Search for the cell housing the specified text and yield its [x, y] center coordinate. 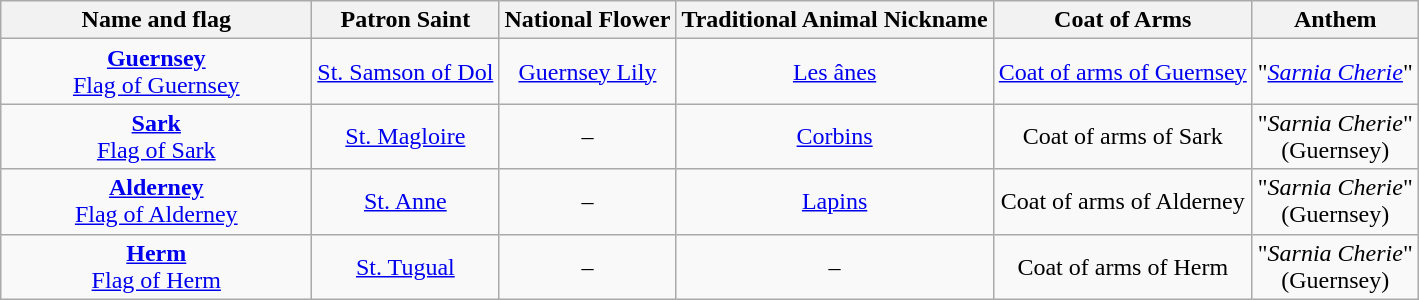
Coat of arms of Guernsey [1122, 72]
"Sarnia Cherie" [1335, 72]
St. Tugual [406, 266]
Coat of Arms [1122, 20]
St. Magloire [406, 136]
Corbins [834, 136]
National Flower [588, 20]
St. Anne [406, 202]
Patron Saint [406, 20]
Name and flag [156, 20]
Les ânes [834, 72]
Coat of arms of Sark [1122, 136]
Coat of arms of Alderney [1122, 202]
Coat of arms of Herm [1122, 266]
Anthem [1335, 20]
Alderney Flag of Alderney [156, 202]
Sark Flag of Sark [156, 136]
Traditional Animal Nickname [834, 20]
Lapins [834, 202]
Guernsey Lily [588, 72]
Herm Flag of Herm [156, 266]
St. Samson of Dol [406, 72]
Guernsey Flag of Guernsey [156, 72]
